Locate the cell with the specified text and output its [x, y] center coordinate. 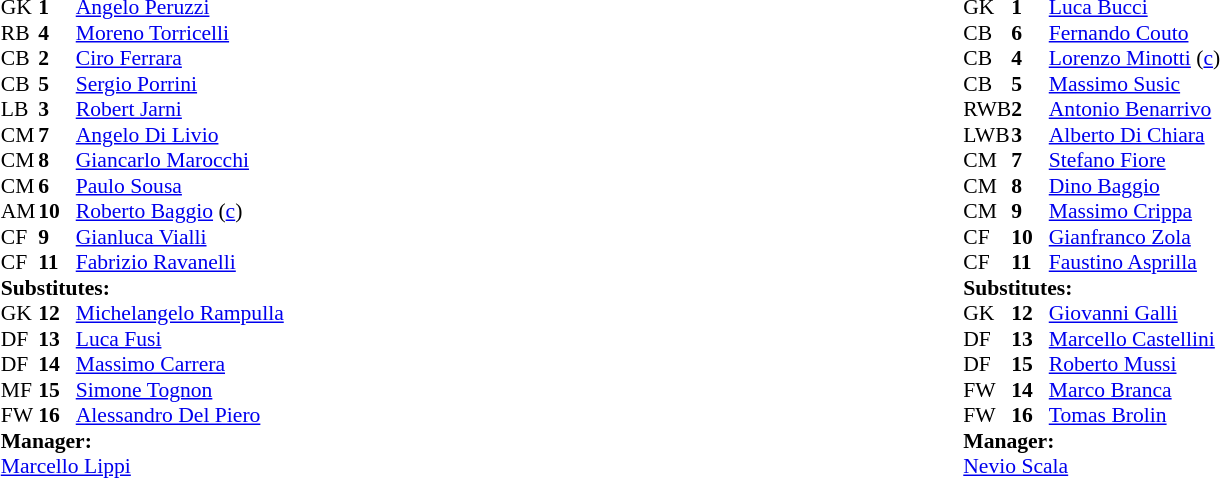
LWB [987, 135]
Giancarlo Marocchi [180, 161]
Alessandro Del Piero [180, 415]
Luca Fusi [180, 339]
Lorenzo Minotti (c) [1134, 59]
Massimo Carrera [180, 365]
Angelo Di Livio [180, 135]
Massimo Crippa [1134, 211]
Marco Branca [1134, 390]
Alberto Di Chiara [1134, 135]
LB [20, 109]
Marcello Castellini [1134, 339]
RB [20, 33]
Sergio Porrini [180, 84]
Stefano Fiore [1134, 161]
Roberto Baggio (c) [180, 211]
Robert Jarni [180, 109]
Ciro Ferrara [180, 59]
Gianluca Vialli [180, 237]
Giovanni Galli [1134, 313]
Dino Baggio [1134, 186]
AM [20, 211]
Fernando Couto [1134, 33]
RWB [987, 109]
Gianfranco Zola [1134, 237]
Faustino Asprilla [1134, 263]
Roberto Mussi [1134, 365]
Paulo Sousa [180, 186]
Moreno Torricelli [180, 33]
Massimo Susic [1134, 84]
Antonio Benarrivo [1134, 109]
MF [20, 390]
Fabrizio Ravanelli [180, 263]
Tomas Brolin [1134, 415]
Michelangelo Rampulla [180, 313]
Simone Tognon [180, 390]
